Scan for the cell matching the given text and deliver its (x, y) coordinate at center. 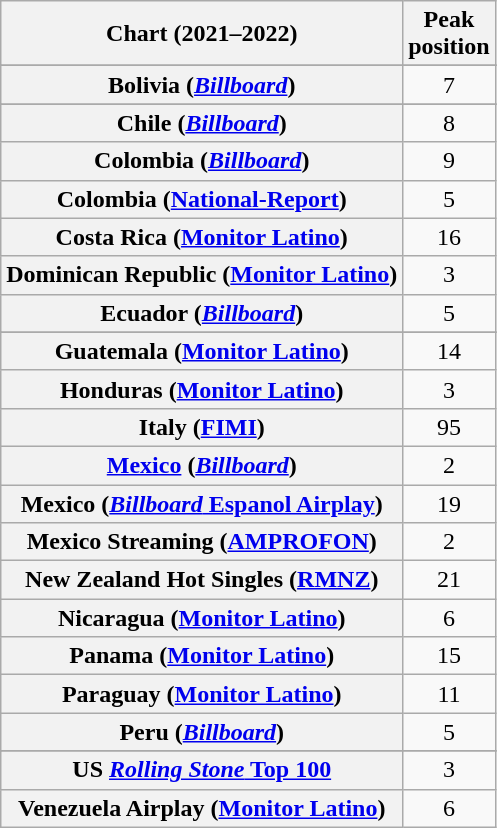
15 (449, 656)
Panama (Monitor Latino) (202, 656)
Costa Rica (Monitor Latino) (202, 237)
21 (449, 580)
US Rolling Stone Top 100 (202, 770)
Guatemala (Monitor Latino) (202, 351)
Honduras (Monitor Latino) (202, 389)
Colombia (National-Report) (202, 199)
Dominican Republic (Monitor Latino) (202, 275)
Italy (FIMI) (202, 427)
Paraguay (Monitor Latino) (202, 694)
Peakposition (449, 34)
19 (449, 503)
14 (449, 351)
Mexico (Billboard) (202, 465)
9 (449, 161)
Chart (2021–2022) (202, 34)
New Zealand Hot Singles (RMNZ) (202, 580)
11 (449, 694)
16 (449, 237)
8 (449, 123)
7 (449, 85)
Colombia (Billboard) (202, 161)
95 (449, 427)
Nicaragua (Monitor Latino) (202, 618)
Ecuador (Billboard) (202, 313)
Mexico Streaming (AMPROFON) (202, 542)
Mexico (Billboard Espanol Airplay) (202, 503)
Chile (Billboard) (202, 123)
Peru (Billboard) (202, 732)
Venezuela Airplay (Monitor Latino) (202, 808)
Bolivia (Billboard) (202, 85)
